Capture the cell that displays the provided text and extract its (x, y) central coordinate. 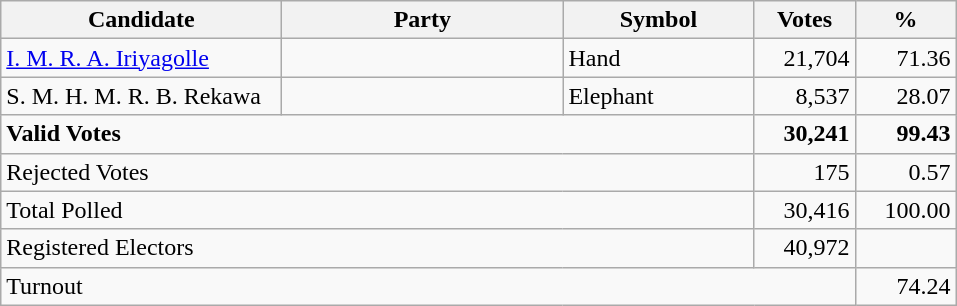
Rejected Votes (378, 172)
% (906, 20)
8,537 (804, 96)
I. M. R. A. Iriyagolle (142, 58)
Registered Electors (378, 248)
28.07 (906, 96)
Valid Votes (378, 134)
Symbol (658, 20)
Turnout (428, 286)
Candidate (142, 20)
Elephant (658, 96)
30,416 (804, 210)
21,704 (804, 58)
99.43 (906, 134)
Party (422, 20)
Total Polled (378, 210)
0.57 (906, 172)
175 (804, 172)
Hand (658, 58)
Votes (804, 20)
S. M. H. M. R. B. Rekawa (142, 96)
40,972 (804, 248)
74.24 (906, 286)
30,241 (804, 134)
71.36 (906, 58)
100.00 (906, 210)
